Scan for the cell matching the given text and deliver its [x, y] coordinate at center. 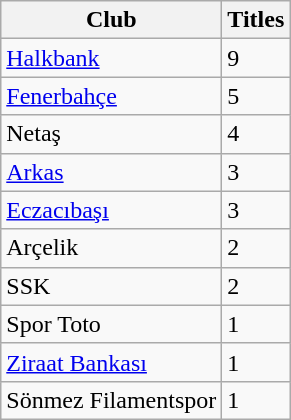
4 [256, 134]
Spor Toto [112, 324]
Fenerbahçe [112, 96]
Arçelik [112, 248]
Eczacıbaşı [112, 210]
Ziraat Bankası [112, 362]
Arkas [112, 172]
Sönmez Filamentspor [112, 400]
SSK [112, 286]
5 [256, 96]
Halkbank [112, 58]
9 [256, 58]
Netaş [112, 134]
Club [112, 20]
Titles [256, 20]
